Return [X, Y] of the center of cell containing provided text 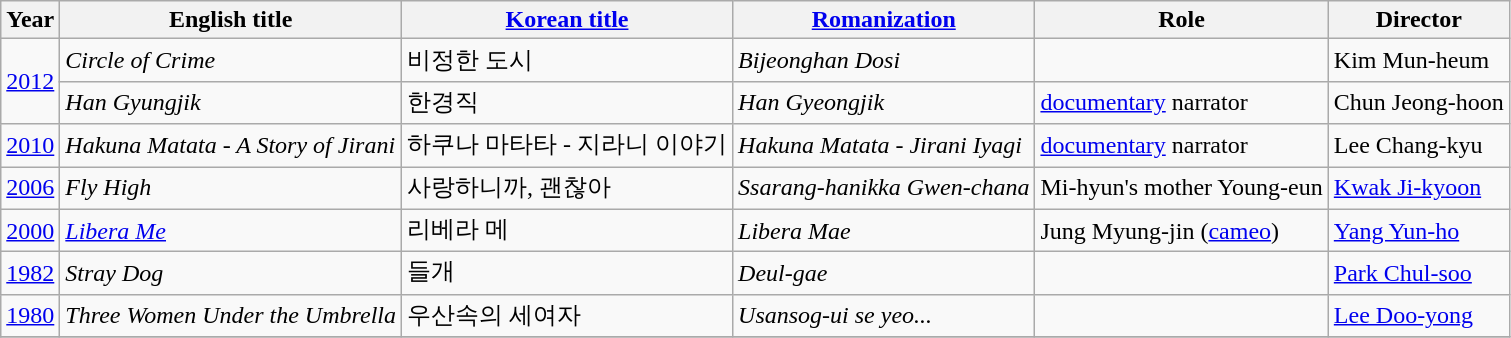
Circle of Crime [231, 60]
1980 [30, 316]
Yang Yun-ho [1418, 230]
Director [1418, 20]
Hakuna Matata - A Story of Jirani [231, 146]
하쿠나 마타타 - 지라니 이야기 [568, 146]
Ssarang-hanikka Gwen-chana [884, 188]
우산속의 세여자 [568, 316]
사랑하니까, 괜찮아 [568, 188]
Kwak Ji-kyoon [1418, 188]
Three Women Under the Umbrella [231, 316]
Lee Doo-yong [1418, 316]
Fly High [231, 188]
English title [231, 20]
Deul-gae [884, 274]
한경직 [568, 102]
2012 [30, 82]
Hakuna Matata - Jirani Iyagi [884, 146]
Libera Me [231, 230]
Stray Dog [231, 274]
비정한 도시 [568, 60]
Year [30, 20]
Usansog-ui se yeo... [884, 316]
Han Gyungjik [231, 102]
Romanization [884, 20]
들개 [568, 274]
Kim Mun-heum [1418, 60]
Park Chul-soo [1418, 274]
Korean title [568, 20]
Jung Myung-jin (cameo) [1182, 230]
2010 [30, 146]
1982 [30, 274]
Lee Chang-kyu [1418, 146]
Mi-hyun's mother Young-eun [1182, 188]
Role [1182, 20]
Han Gyeongjik [884, 102]
Libera Mae [884, 230]
2006 [30, 188]
Chun Jeong-hoon [1418, 102]
Bijeonghan Dosi [884, 60]
리베라 메 [568, 230]
2000 [30, 230]
